Capture the cell that displays the provided text and extract its [X, Y] central coordinate. 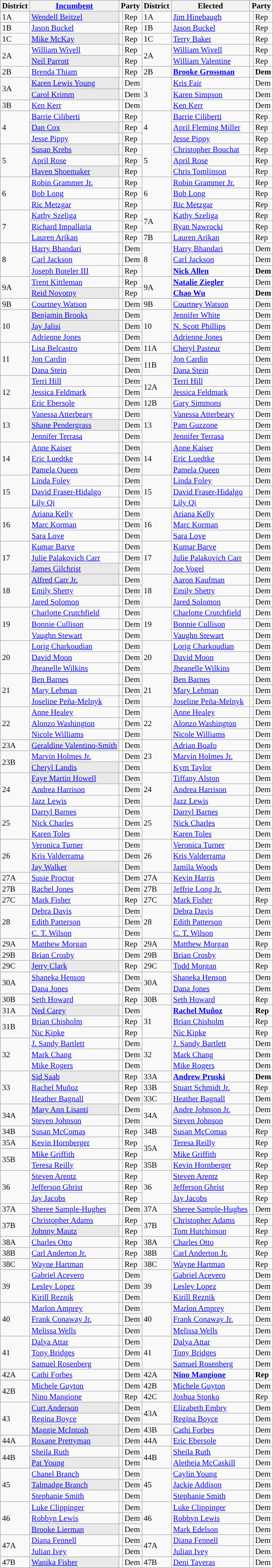
Brooke Lierman [74, 1529]
Maggie McIntosh [74, 1430]
Jay Walker [74, 867]
Wanika Fisher [74, 1562]
7B [156, 238]
Karen Simpson [210, 94]
Wendell Beitzel [74, 17]
Natalie Ziegler [210, 282]
Joshua Stonko [210, 1397]
33 [15, 1088]
Karen Lewis Young [74, 83]
Kevin Harris [210, 878]
Dan Cox [74, 127]
Ned Carey [74, 1010]
Jim Hinebaugh [210, 17]
23A [15, 746]
43A [156, 1413]
Jerry Clark [74, 966]
Reid Novotny [74, 293]
Brenda Thiam [74, 72]
James Gilchrist [74, 569]
Sid Saab [74, 1077]
Caylin Young [210, 1474]
Chao Wu [210, 293]
April Fleming Miller [210, 127]
Mike McKay [74, 39]
Cheryl Pasteur [210, 348]
Joe Vogel [210, 569]
Roxane Prettyman [74, 1441]
Johnny Mautz [74, 1231]
31 [156, 1022]
Trent Kittleman [74, 282]
Geraldine Valentino-Smith [74, 746]
43 [15, 1418]
12A [156, 386]
11 [15, 359]
7A [156, 221]
Tiffany Alston [210, 778]
Incumbent [74, 6]
12 [15, 392]
N. Scott Phillips [210, 326]
Ryan Nawrocki [210, 227]
11A [156, 348]
23B [15, 762]
Pam Guzzone [210, 426]
Christopher Bouchat [210, 150]
Terry Baker [210, 39]
Carol Krimm [74, 94]
Brooke Grossman [210, 72]
3B [15, 105]
Cheryl Landis [74, 768]
Chris Tomlinson [210, 172]
Mark Edelson [210, 1529]
31A [15, 1010]
Jennifer White [210, 315]
Kris Fair [210, 83]
3A [15, 89]
Pat Young [74, 1463]
11B [156, 365]
Richard Impallaria [74, 227]
33A [156, 1077]
33C [156, 1099]
Elected [210, 6]
Kym Taylor [210, 768]
Jackie Addison [210, 1485]
Talmadge Branch [74, 1485]
Jay Jalisi [74, 326]
3 [156, 94]
Aaron Kaufman [210, 580]
Faye Martin Howell [74, 778]
Neil Parrott [74, 61]
William Valentine [210, 61]
Gary Simmons [210, 403]
Susie Proctor [74, 878]
Deni Taveras [210, 1562]
Jamila Woods [210, 867]
Joseph Boteler III [74, 271]
Andrew Pruski [210, 1077]
Aletheia McCaskill [210, 1463]
Benjamin Brooks [74, 315]
Nick Allen [210, 271]
31B [15, 1027]
42C [156, 1397]
Shane Pendergrass [74, 426]
Tom Hutchinson [210, 1231]
Susan Krebs [74, 150]
Alfred Carr Jr. [74, 580]
Chanel Branch [74, 1474]
Rachel Jones [74, 889]
12B [156, 403]
Haven Shoemaker [74, 172]
23 [156, 757]
Elizabeth Embry [210, 1408]
Curt Anderson [74, 1408]
Jeffrie Long Jr. [210, 889]
7 [15, 226]
Stuart Schmidt Jr. [210, 1088]
Todd Morgan [210, 966]
Mary Ann Lisanti [74, 1110]
43B [156, 1430]
Lisa Belcastro [74, 348]
33B [156, 1088]
Adrian Boafo [210, 746]
Andre Johnson Jr. [210, 1110]
